Find where the given text appears and provide that cell's center as [x, y] coordinate. 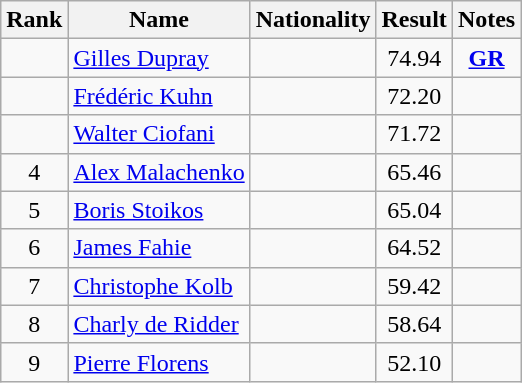
6 [34, 248]
58.64 [414, 324]
65.46 [414, 172]
65.04 [414, 210]
Name [159, 20]
59.42 [414, 286]
Result [414, 20]
Boris Stoikos [159, 210]
4 [34, 172]
Frédéric Kuhn [159, 96]
Christophe Kolb [159, 286]
Nationality [313, 20]
72.20 [414, 96]
Notes [486, 20]
64.52 [414, 248]
Gilles Dupray [159, 58]
9 [34, 362]
74.94 [414, 58]
Rank [34, 20]
Alex Malachenko [159, 172]
52.10 [414, 362]
7 [34, 286]
71.72 [414, 134]
GR [486, 58]
8 [34, 324]
Pierre Florens [159, 362]
5 [34, 210]
Charly de Ridder [159, 324]
James Fahie [159, 248]
Walter Ciofani [159, 134]
